Capture the cell that displays the provided text and extract its (x, y) central coordinate. 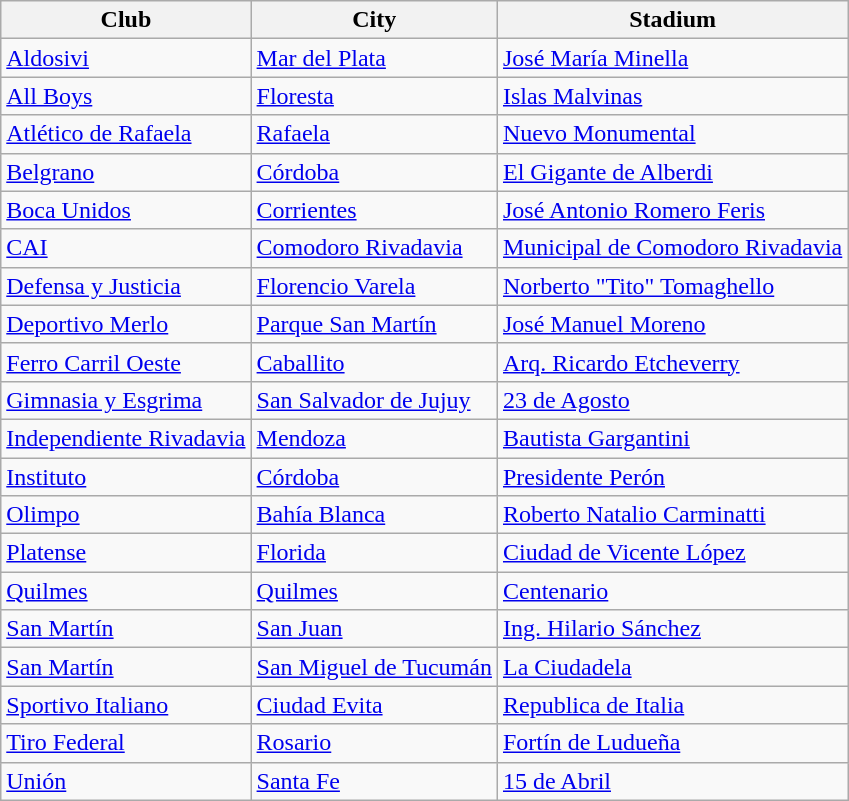
Tiro Federal (126, 743)
Ciudad Evita (374, 705)
José María Minella (672, 58)
Stadium (672, 20)
José Manuel Moreno (672, 324)
Ciudad de Vicente López (672, 553)
Aldosivi (126, 58)
City (374, 20)
Comodoro Rivadavia (374, 248)
San Juan (374, 629)
Olimpo (126, 515)
Independiente Rivadavia (126, 438)
Belgrano (126, 172)
15 de Abril (672, 781)
Bahía Blanca (374, 515)
Florencio Varela (374, 286)
Parque San Martín (374, 324)
Santa Fe (374, 781)
Deportivo Merlo (126, 324)
Boca Unidos (126, 210)
Municipal de Comodoro Rivadavia (672, 248)
Fortín de Ludueña (672, 743)
Mendoza (374, 438)
Mar del Plata (374, 58)
Atlético de Rafaela (126, 134)
La Ciudadela (672, 667)
Club (126, 20)
Nuevo Monumental (672, 134)
Instituto (126, 477)
Platense (126, 553)
Floresta (374, 96)
Norberto "Tito" Tomaghello (672, 286)
CAI (126, 248)
Centenario (672, 591)
Presidente Perón (672, 477)
Roberto Natalio Carminatti (672, 515)
San Miguel de Tucumán (374, 667)
All Boys (126, 96)
Arq. Ricardo Etcheverry (672, 362)
Rosario (374, 743)
Gimnasia y Esgrima (126, 400)
Ing. Hilario Sánchez (672, 629)
Florida (374, 553)
Islas Malvinas (672, 96)
Rafaela (374, 134)
Sportivo Italiano (126, 705)
El Gigante de Alberdi (672, 172)
José Antonio Romero Feris (672, 210)
Corrientes (374, 210)
Republica de Italia (672, 705)
San Salvador de Jujuy (374, 400)
Defensa y Justicia (126, 286)
Bautista Gargantini (672, 438)
23 de Agosto (672, 400)
Ferro Carril Oeste (126, 362)
Unión (126, 781)
Caballito (374, 362)
